Pinpoint the cell where the given text exists, returning its (X, Y) midpoint coordinate. 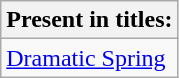
Dramatic Spring (90, 58)
Present in titles: (90, 20)
